Search for the cell housing the specified text and yield its [X, Y] center coordinate. 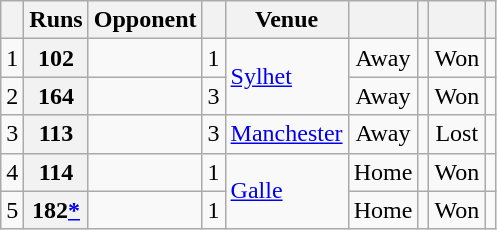
182* [56, 210]
Sylhet [286, 77]
114 [56, 172]
2 [12, 96]
164 [56, 96]
113 [56, 134]
Venue [286, 20]
Galle [286, 191]
Lost [457, 134]
102 [56, 58]
Runs [56, 20]
4 [12, 172]
Manchester [286, 134]
Opponent [145, 20]
5 [12, 210]
